Scan for the cell matching the given text and deliver its (X, Y) coordinate at center. 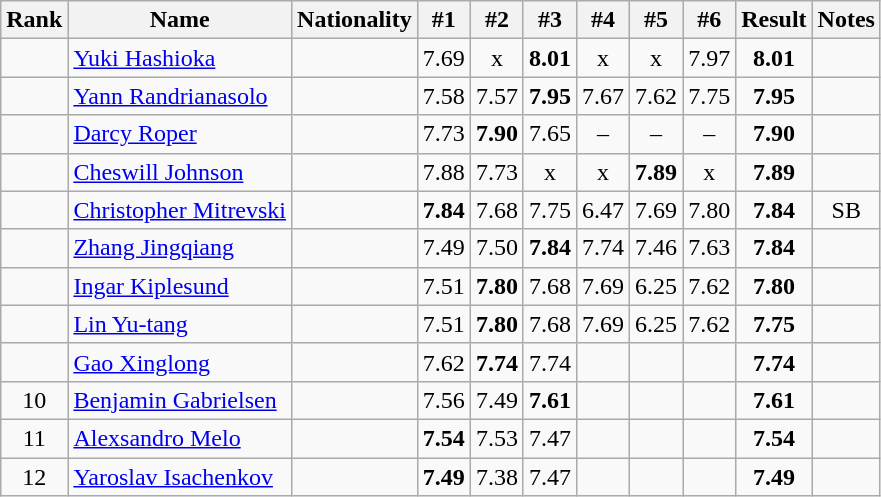
Lin Yu-tang (180, 324)
7.67 (602, 96)
11 (34, 438)
Yann Randrianasolo (180, 96)
Ingar Kiplesund (180, 286)
#4 (602, 20)
Rank (34, 20)
#3 (550, 20)
#5 (656, 20)
12 (34, 477)
Zhang Jingqiang (180, 248)
Darcy Roper (180, 134)
7.58 (444, 96)
Christopher Mitrevski (180, 210)
10 (34, 400)
7.46 (656, 248)
#1 (444, 20)
Cheswill Johnson (180, 172)
7.56 (444, 400)
7.63 (710, 248)
Result (774, 20)
7.97 (710, 58)
Name (180, 20)
7.38 (496, 477)
6.47 (602, 210)
Benjamin Gabrielsen (180, 400)
7.50 (496, 248)
7.57 (496, 96)
#2 (496, 20)
Yaroslav Isachenkov (180, 477)
Nationality (355, 20)
#6 (710, 20)
Notes (846, 20)
Alexsandro Melo (180, 438)
Yuki Hashioka (180, 58)
SB (846, 210)
7.88 (444, 172)
7.65 (550, 134)
Gao Xinglong (180, 362)
7.53 (496, 438)
